Capture the cell that displays the provided text and extract its (x, y) central coordinate. 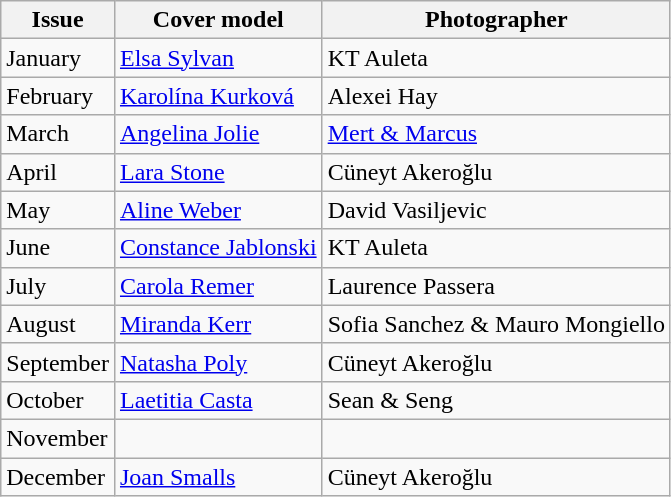
August (58, 324)
Laetitia Casta (218, 400)
Alexei Hay (496, 96)
Sofia Sanchez & Mauro Mongiello (496, 324)
Miranda Kerr (218, 324)
David Vasiljevic (496, 210)
Joan Smalls (218, 477)
November (58, 438)
Lara Stone (218, 172)
Sean & Seng (496, 400)
June (58, 248)
Karolína Kurková (218, 96)
January (58, 58)
October (58, 400)
Laurence Passera (496, 286)
Constance Jablonski (218, 248)
May (58, 210)
Issue (58, 20)
Natasha Poly (218, 362)
Photographer (496, 20)
July (58, 286)
Carola Remer (218, 286)
March (58, 134)
September (58, 362)
February (58, 96)
April (58, 172)
Mert & Marcus (496, 134)
Angelina Jolie (218, 134)
Aline Weber (218, 210)
December (58, 477)
Elsa Sylvan (218, 58)
Cover model (218, 20)
